Locate the cell with the specified text and output its [X, Y] center coordinate. 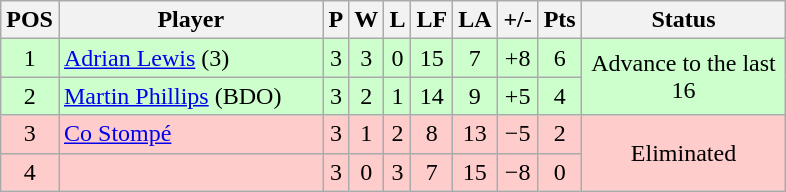
POS [30, 20]
Co Stompé [190, 134]
Status [684, 20]
+5 [518, 96]
Eliminated [684, 153]
Advance to the last 16 [684, 77]
LA [475, 20]
L [398, 20]
Adrian Lewis (3) [190, 58]
14 [432, 96]
+8 [518, 58]
13 [475, 134]
9 [475, 96]
−5 [518, 134]
6 [560, 58]
+/- [518, 20]
Pts [560, 20]
8 [432, 134]
Player [190, 20]
LF [432, 20]
−8 [518, 172]
W [366, 20]
P [336, 20]
Martin Phillips (BDO) [190, 96]
